Return the [X, Y] coordinate for the center point of the cell that contains the specified text.  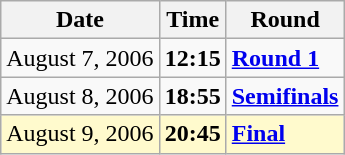
Time [192, 20]
Semifinals [285, 96]
12:15 [192, 58]
Final [285, 134]
August 8, 2006 [80, 96]
Date [80, 20]
18:55 [192, 96]
Round [285, 20]
August 9, 2006 [80, 134]
20:45 [192, 134]
August 7, 2006 [80, 58]
Round 1 [285, 58]
